Identify which cell holds the provided text, then report its (X, Y) central coordinate. 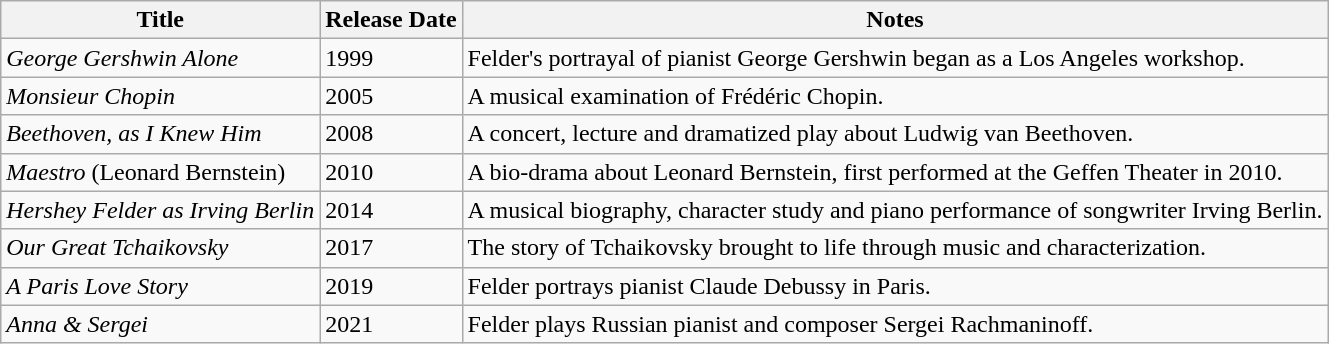
Hershey Felder as Irving Berlin (160, 210)
2005 (391, 96)
1999 (391, 58)
Felder portrays pianist Claude Debussy in Paris. (895, 286)
2019 (391, 286)
Maestro (Leonard Bernstein) (160, 172)
Title (160, 20)
Release Date (391, 20)
2010 (391, 172)
A musical examination of Frédéric Chopin. (895, 96)
The story of Tchaikovsky brought to life through music and characterization. (895, 248)
Felder's portrayal of pianist George Gershwin began as a Los Angeles workshop. (895, 58)
2017 (391, 248)
2014 (391, 210)
Beethoven, as I Knew Him (160, 134)
A bio-drama about Leonard Bernstein, first performed at the Geffen Theater in 2010. (895, 172)
Our Great Tchaikovsky (160, 248)
Monsieur Chopin (160, 96)
A concert, lecture and dramatized play about Ludwig van Beethoven. (895, 134)
Felder plays Russian pianist and composer Sergei Rachmaninoff. (895, 324)
George Gershwin Alone (160, 58)
2008 (391, 134)
2021 (391, 324)
Notes (895, 20)
Anna & Sergei (160, 324)
A Paris Love Story (160, 286)
A musical biography, character study and piano performance of songwriter Irving Berlin. (895, 210)
